Identify which cell holds the provided text, then report its [X, Y] central coordinate. 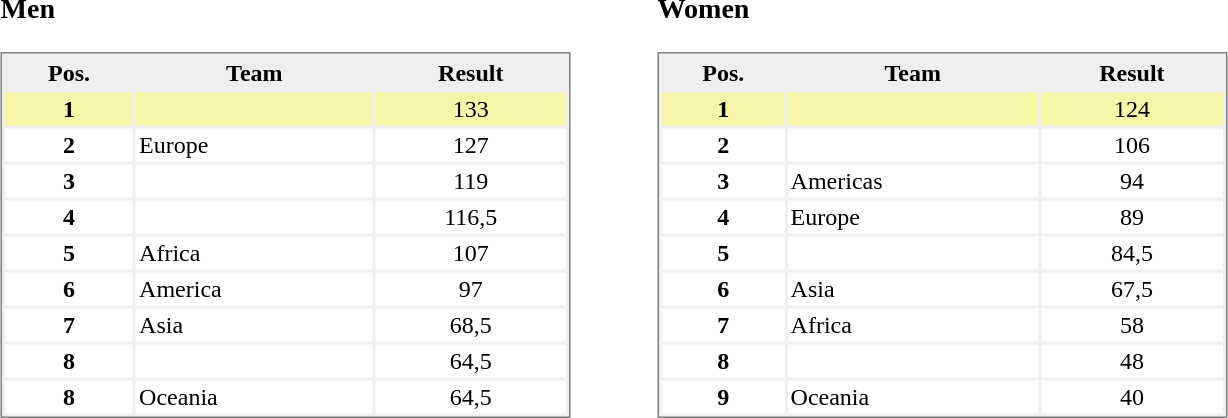
97 [471, 290]
107 [471, 254]
106 [1132, 146]
America [254, 290]
Americas [913, 182]
68,5 [471, 326]
48 [1132, 362]
67,5 [1132, 290]
116,5 [471, 218]
124 [1132, 110]
40 [1132, 398]
94 [1132, 182]
9 [724, 398]
89 [1132, 218]
127 [471, 146]
133 [471, 110]
119 [471, 182]
84,5 [1132, 254]
58 [1132, 326]
